Determine the [X, Y] coordinate at the center of the cell enclosing the given text.  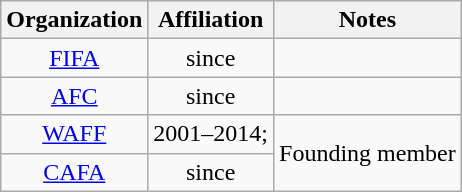
Organization [74, 20]
CAFA [74, 172]
AFC [74, 96]
WAFF [74, 134]
Founding member [368, 153]
Affiliation [211, 20]
FIFA [74, 58]
Notes [368, 20]
2001–2014; [211, 134]
